Detect which cell encompasses the target text, then output its (x, y) center coordinate. 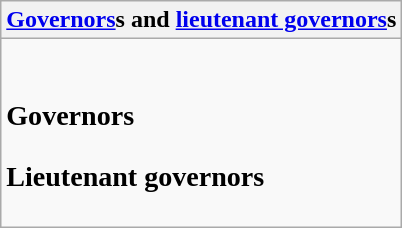
Governorss and lieutenant governorss (202, 20)
GovernorsLieutenant governors (202, 133)
